Find where the given text appears and provide that cell's center as [X, Y] coordinate. 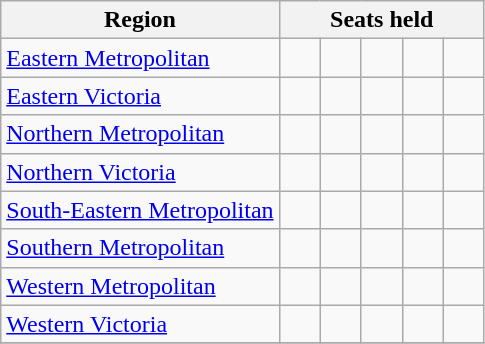
South-Eastern Metropolitan [140, 210]
Eastern Metropolitan [140, 58]
Northern Victoria [140, 172]
Eastern Victoria [140, 96]
Western Victoria [140, 324]
Northern Metropolitan [140, 134]
Southern Metropolitan [140, 248]
Western Metropolitan [140, 286]
Seats held [382, 20]
Region [140, 20]
